Provide the (x, y) coordinate of the cell's center where the given text is located.  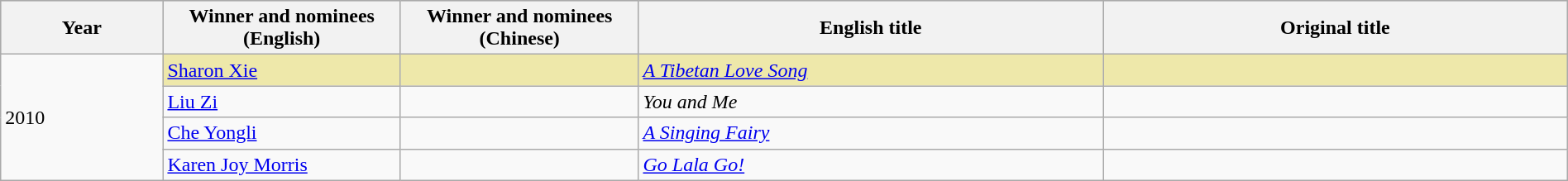
Go Lala Go! (871, 164)
2010 (82, 117)
Sharon Xie (282, 70)
Winner and nominees(Chinese) (519, 28)
Liu Zi (282, 102)
You and Me (871, 102)
Winner and nominees(English) (282, 28)
Year (82, 28)
Karen Joy Morris (282, 164)
Original title (1336, 28)
A Tibetan Love Song (871, 70)
Che Yongli (282, 133)
English title (871, 28)
A Singing Fairy (871, 133)
